Determine the [X, Y] coordinate at the center of the cell enclosing the given text.  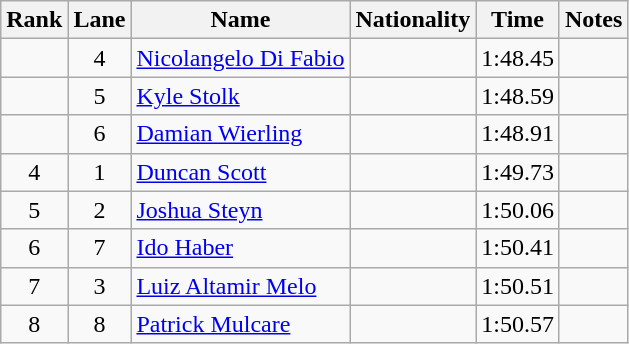
Damian Wierling [240, 134]
Time [518, 20]
Notes [593, 20]
3 [100, 286]
1:50.57 [518, 324]
Duncan Scott [240, 172]
1:48.59 [518, 96]
Rank [34, 20]
1:48.91 [518, 134]
1 [100, 172]
1:49.73 [518, 172]
Name [240, 20]
Kyle Stolk [240, 96]
1:50.06 [518, 210]
Luiz Altamir Melo [240, 286]
Ido Haber [240, 248]
Joshua Steyn [240, 210]
Patrick Mulcare [240, 324]
1:48.45 [518, 58]
1:50.41 [518, 248]
Lane [100, 20]
Nicolangelo Di Fabio [240, 58]
Nationality [413, 20]
1:50.51 [518, 286]
2 [100, 210]
